Identify which cell holds the provided text, then report its (x, y) central coordinate. 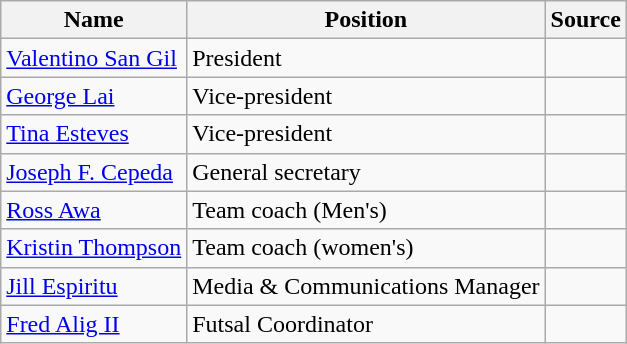
George Lai (94, 96)
Ross Awa (94, 210)
Media & Communications Manager (366, 286)
Tina Esteves (94, 134)
Name (94, 20)
Position (366, 20)
Fred Alig II (94, 324)
Team coach (women's) (366, 248)
Team coach (Men's) (366, 210)
President (366, 58)
Futsal Coordinator (366, 324)
General secretary (366, 172)
Joseph F. Cepeda (94, 172)
Kristin Thompson (94, 248)
Source (586, 20)
Jill Espiritu (94, 286)
Valentino San Gil (94, 58)
